Extract the [X, Y] coordinate from the center of the cell holding the provided text.  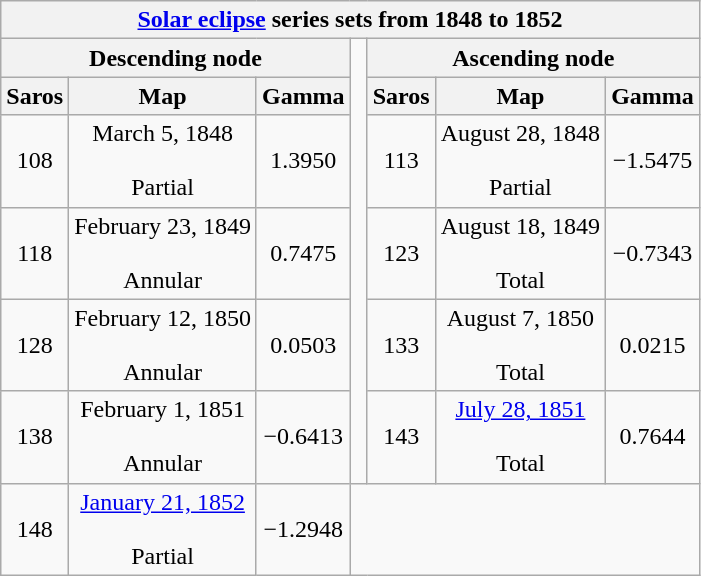
Solar eclipse series sets from 1848 to 1852 [350, 20]
July 28, 1851Total [520, 437]
118 [35, 253]
138 [35, 437]
March 5, 1848Partial [163, 161]
133 [401, 345]
−0.6413 [303, 437]
128 [35, 345]
0.0503 [303, 345]
0.7644 [653, 437]
February 12, 1850Annular [163, 345]
−1.2948 [303, 529]
August 7, 1850Total [520, 345]
February 1, 1851Annular [163, 437]
0.0215 [653, 345]
0.7475 [303, 253]
August 18, 1849Total [520, 253]
1.3950 [303, 161]
Descending node [176, 58]
−0.7343 [653, 253]
February 23, 1849Annular [163, 253]
108 [35, 161]
Ascending node [533, 58]
January 21, 1852Partial [163, 529]
August 28, 1848Partial [520, 161]
−1.5475 [653, 161]
148 [35, 529]
123 [401, 253]
113 [401, 161]
143 [401, 437]
